Pinpoint the cell where the given text exists, returning its [x, y] midpoint coordinate. 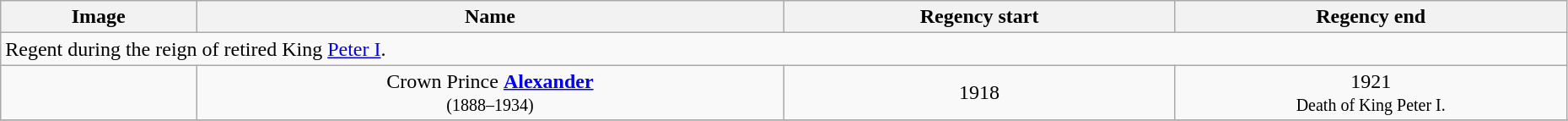
Image [99, 17]
Regency start [979, 17]
Regency end [1371, 17]
Name [490, 17]
Regent during the reign of retired King Peter I. [784, 49]
1918 [979, 93]
1921Death of King Peter I. [1371, 93]
Crown Prince Alexander(1888–1934) [490, 93]
